Determine the [x, y] coordinate at the center of the cell enclosing the given text.  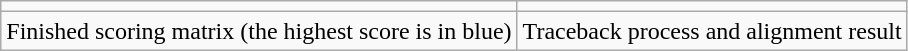
Finished scoring matrix (the highest score is in blue) [259, 31]
Traceback process and alignment result [712, 31]
